Detect which cell encompasses the target text, then output its [x, y] center coordinate. 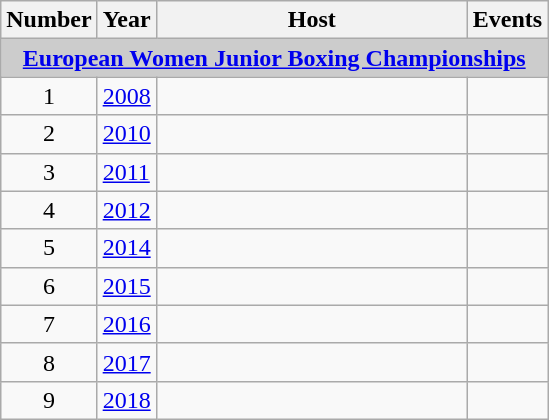
1 [49, 96]
5 [49, 248]
2010 [126, 134]
2012 [126, 210]
2014 [126, 248]
2011 [126, 172]
8 [49, 362]
European Women Junior Boxing Championships [274, 58]
3 [49, 172]
2 [49, 134]
2008 [126, 96]
4 [49, 210]
Events [507, 20]
Year [126, 20]
2018 [126, 400]
7 [49, 324]
6 [49, 286]
Host [312, 20]
2017 [126, 362]
9 [49, 400]
2015 [126, 286]
Number [49, 20]
2016 [126, 324]
